For the text-containing cell, return its midpoint in [x, y] coordinate format. 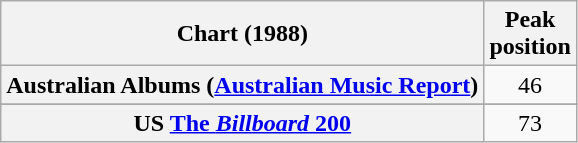
US The Billboard 200 [242, 123]
Australian Albums (Australian Music Report) [242, 85]
46 [530, 85]
Peakposition [530, 34]
Chart (1988) [242, 34]
73 [530, 123]
